Output the (X, Y) coordinate of the center of the cell containing the given text.  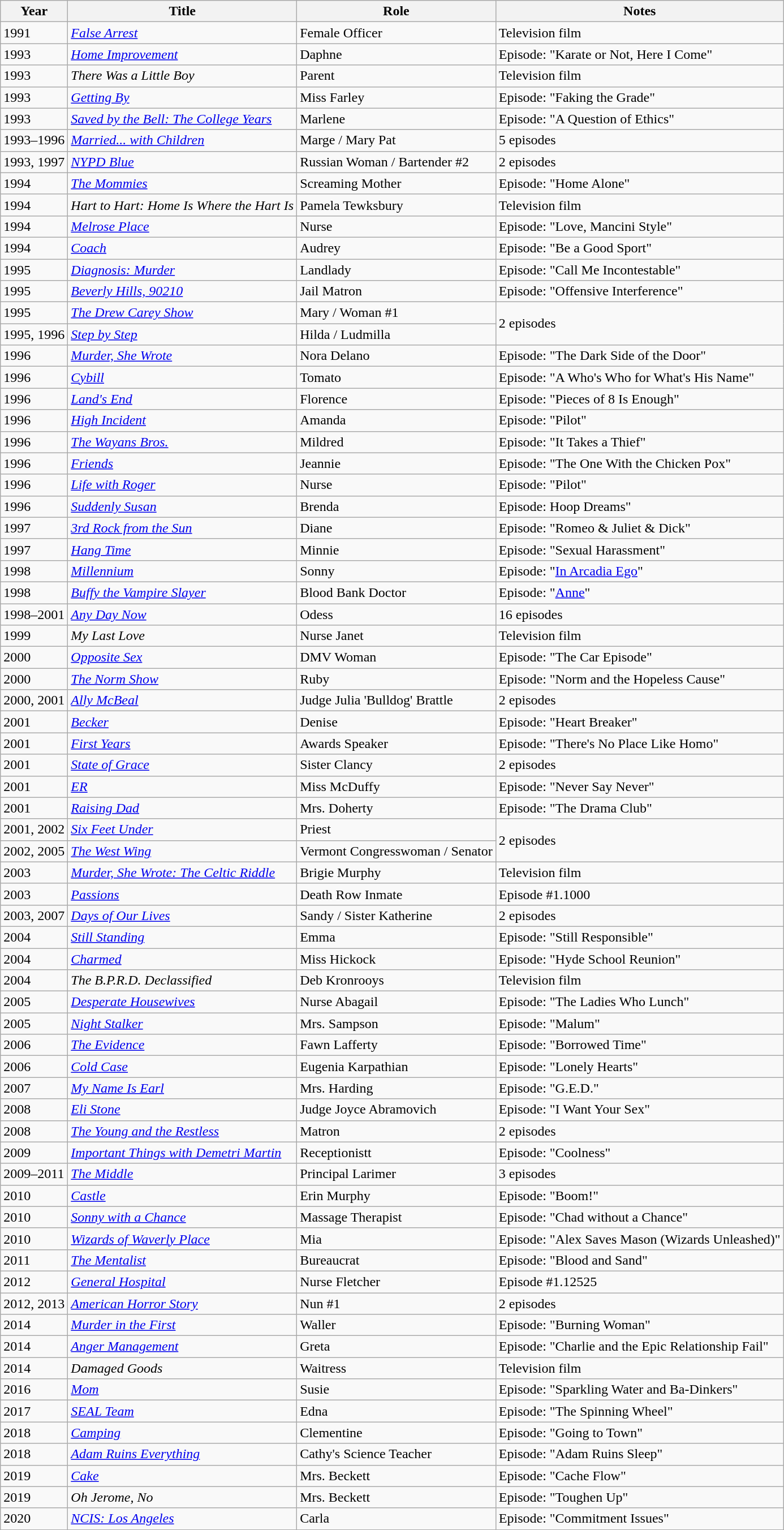
Eli Stone (182, 1110)
2007 (34, 1088)
Damaged Goods (182, 1368)
The West Wing (182, 851)
Episode: "Call Me Incontestable" (639, 270)
Desperate Housewives (182, 1002)
Any Day Now (182, 614)
Odess (397, 614)
Episode: "Going to Town" (639, 1433)
Episode: "The Car Episode" (639, 657)
Clementine (397, 1433)
Coach (182, 248)
NYPD Blue (182, 162)
Judge Julia 'Bulldog' Brattle (397, 700)
Emma (397, 937)
General Hospital (182, 1282)
NCIS: Los Angeles (182, 1519)
Parent (397, 76)
Ally McBeal (182, 700)
The B.P.R.D. Declassified (182, 981)
2017 (34, 1411)
1998–2001 (34, 614)
Episode: Hoop Dreams" (639, 506)
2002, 2005 (34, 851)
Suddenly Susan (182, 506)
Episode #1.1000 (639, 894)
3 episodes (639, 1174)
Waitress (397, 1368)
Miss McDuffy (397, 787)
There Was a Little Boy (182, 76)
2009–2011 (34, 1174)
Hilda / Ludmilla (397, 334)
Episode: "Anne" (639, 592)
Life with Roger (182, 485)
First Years (182, 743)
Marge / Mary Pat (397, 140)
State of Grace (182, 765)
Episode: "Boom!" (639, 1196)
Married... with Children (182, 140)
Episode: "The Drama Club" (639, 808)
The Middle (182, 1174)
Becker (182, 722)
Waller (397, 1325)
Florence (397, 399)
Mildred (397, 442)
2000, 2001 (34, 700)
Episode: "A Question of Ethics" (639, 119)
Russian Woman / Bartender #2 (397, 162)
Notes (639, 11)
The Evidence (182, 1045)
Edna (397, 1411)
Mia (397, 1239)
16 episodes (639, 614)
Episode: "Commitment Issues" (639, 1519)
Nurse Fletcher (397, 1282)
Passions (182, 894)
Still Standing (182, 937)
Land's End (182, 399)
Anger Management (182, 1347)
Episode: "Home Alone" (639, 183)
Nurse Abagail (397, 1002)
1999 (34, 636)
Hang Time (182, 549)
Home Improvement (182, 54)
Episode: "Romeo & Juliet & Dick" (639, 528)
Episode: "Charlie and the Epic Relationship Fail" (639, 1347)
The Drew Carey Show (182, 313)
Fawn Lafferty (397, 1045)
False Arrest (182, 33)
Important Things with Demetri Martin (182, 1153)
Episode: "Sexual Harassment" (639, 549)
Opposite Sex (182, 657)
Episode: "G.E.D." (639, 1088)
Cathy's Science Teacher (397, 1454)
Adam Ruins Everything (182, 1454)
Eugenia Karpathian (397, 1067)
Episode: "Chad without a Chance" (639, 1217)
Episode: "Malum" (639, 1024)
Receptionistt (397, 1153)
Mrs. Sampson (397, 1024)
1995, 1996 (34, 334)
Vermont Congresswoman / Senator (397, 851)
2001, 2002 (34, 830)
Sonny with a Chance (182, 1217)
Cold Case (182, 1067)
Sister Clancy (397, 765)
Episode: "Love, Mancini Style" (639, 226)
Episode: "Borrowed Time" (639, 1045)
Saved by the Bell: The College Years (182, 119)
Cake (182, 1476)
Daphne (397, 54)
Murder in the First (182, 1325)
Episode: "Toughen Up" (639, 1497)
Matron (397, 1131)
High Incident (182, 420)
Minnie (397, 549)
Mom (182, 1390)
Episode: "It Takes a Thief" (639, 442)
Beverly Hills, 90210 (182, 291)
Miss Hickock (397, 959)
Episode: "In Arcadia Ego" (639, 571)
Nora Delano (397, 356)
Landlady (397, 270)
3rd Rock from the Sun (182, 528)
Brenda (397, 506)
American Horror Story (182, 1303)
Female Officer (397, 33)
Episode: "Hyde School Reunion" (639, 959)
Buffy the Vampire Slayer (182, 592)
Millennium (182, 571)
Mrs. Doherty (397, 808)
Role (397, 11)
Episode: "Cache Flow" (639, 1476)
Amanda (397, 420)
Getting By (182, 97)
Charmed (182, 959)
Mrs. Harding (397, 1088)
Murder, She Wrote (182, 356)
5 episodes (639, 140)
Principal Larimer (397, 1174)
Episode #1.12525 (639, 1282)
Nurse Janet (397, 636)
Episode: "There's No Place Like Homo" (639, 743)
Episode: "A Who's Who for What's His Name" (639, 377)
Step by Step (182, 334)
Murder, She Wrote: The Celtic Riddle (182, 873)
Greta (397, 1347)
Mary / Woman #1 (397, 313)
Hart to Hart: Home Is Where the Hart Is (182, 205)
The Mommies (182, 183)
Friends (182, 463)
Episode: "Norm and the Hopeless Cause" (639, 679)
Bureaucrat (397, 1260)
DMV Woman (397, 657)
Episode: "Alex Saves Mason (Wizards Unleashed)" (639, 1239)
Episode: "Pieces of 8 Is Enough" (639, 399)
Miss Farley (397, 97)
Episode: "Faking the Grade" (639, 97)
ER (182, 787)
Melrose Place (182, 226)
2009 (34, 1153)
The Mentalist (182, 1260)
Episode: "Coolness" (639, 1153)
Episode: "The One With the Chicken Pox" (639, 463)
Audrey (397, 248)
Tomato (397, 377)
2020 (34, 1519)
The Wayans Bros. (182, 442)
Judge Joyce Abramovich (397, 1110)
2016 (34, 1390)
Death Row Inmate (397, 894)
Susie (397, 1390)
My Name Is Earl (182, 1088)
Days of Our Lives (182, 916)
Nun #1 (397, 1303)
Carla (397, 1519)
Castle (182, 1196)
Deb Kronrooys (397, 981)
Episode: "The Spinning Wheel" (639, 1411)
Jail Matron (397, 291)
Episode: "Offensive Interference" (639, 291)
Wizards of Waverly Place (182, 1239)
Episode: "Still Responsible" (639, 937)
Brigie Murphy (397, 873)
Ruby (397, 679)
1993, 1997 (34, 162)
Episode: "Never Say Never" (639, 787)
Episode: "Be a Good Sport" (639, 248)
Sandy / Sister Katherine (397, 916)
Year (34, 11)
Night Stalker (182, 1024)
Marlene (397, 119)
Episode: "Karate or Not, Here I Come" (639, 54)
Episode: "The Dark Side of the Door" (639, 356)
2011 (34, 1260)
Oh Jerome, No (182, 1497)
Raising Dad (182, 808)
Jeannie (397, 463)
Pamela Tewksbury (397, 205)
Episode: "Adam Ruins Sleep" (639, 1454)
Diagnosis: Murder (182, 270)
Massage Therapist (397, 1217)
Camping (182, 1433)
2012, 2013 (34, 1303)
Blood Bank Doctor (397, 592)
Episode: "Burning Woman" (639, 1325)
Episode: "Lonely Hearts" (639, 1067)
Title (182, 11)
Cybill (182, 377)
Screaming Mother (397, 183)
Episode: "Sparkling Water and Ba-Dinkers" (639, 1390)
Sonny (397, 571)
2003, 2007 (34, 916)
The Norm Show (182, 679)
My Last Love (182, 636)
1991 (34, 33)
SEAL Team (182, 1411)
Episode: "The Ladies Who Lunch" (639, 1002)
Six Feet Under (182, 830)
The Young and the Restless (182, 1131)
Episode: "I Want Your Sex" (639, 1110)
1993–1996 (34, 140)
Erin Murphy (397, 1196)
Denise (397, 722)
Diane (397, 528)
Episode: "Heart Breaker" (639, 722)
Episode: "Blood and Sand" (639, 1260)
Priest (397, 830)
2012 (34, 1282)
Awards Speaker (397, 743)
